Output the (x, y) coordinate of the center of the cell containing the given text.  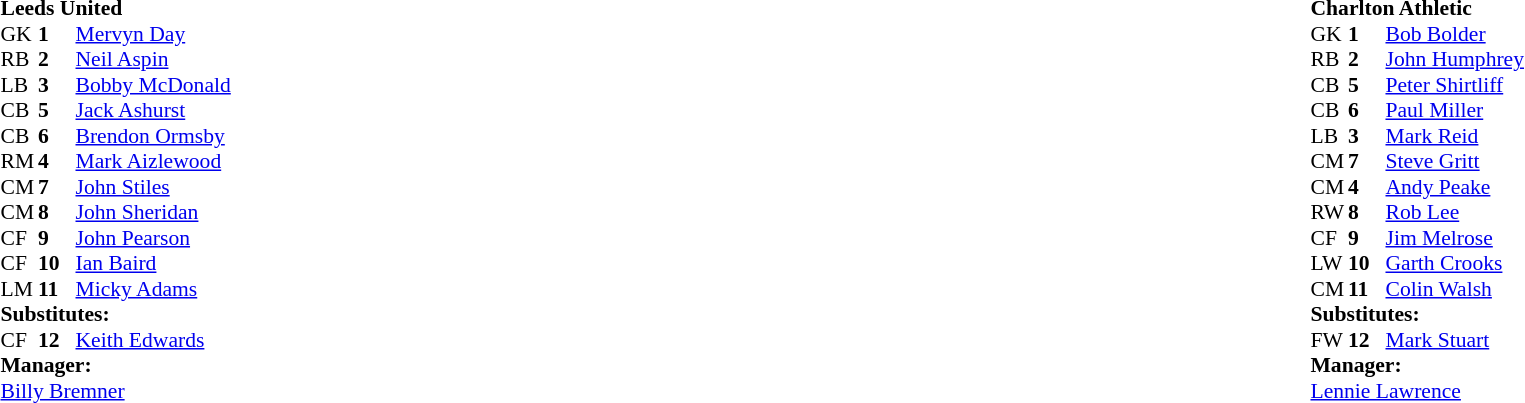
John Stiles (154, 187)
Bobby McDonald (154, 85)
LW (1329, 263)
Brendon Ormsby (154, 136)
Mark Aizlewood (154, 161)
Jim Melrose (1454, 238)
Peter Shirtliff (1454, 85)
Mark Reid (1454, 136)
Keith Edwards (154, 340)
Jack Ashurst (154, 111)
Micky Adams (154, 289)
LM (19, 289)
Andy Peake (1454, 187)
Garth Crooks (1454, 263)
Ian Baird (154, 263)
John Sheridan (154, 213)
Rob Lee (1454, 213)
Mark Stuart (1454, 340)
Bob Bolder (1454, 34)
FW (1329, 340)
Paul Miller (1454, 111)
Mervyn Day (154, 34)
Neil Aspin (154, 59)
Colin Walsh (1454, 289)
John Humphrey (1454, 59)
RM (19, 161)
Steve Gritt (1454, 161)
RW (1329, 213)
John Pearson (154, 238)
